From the cell containing the given text, extract its center point as (X, Y) coordinate. 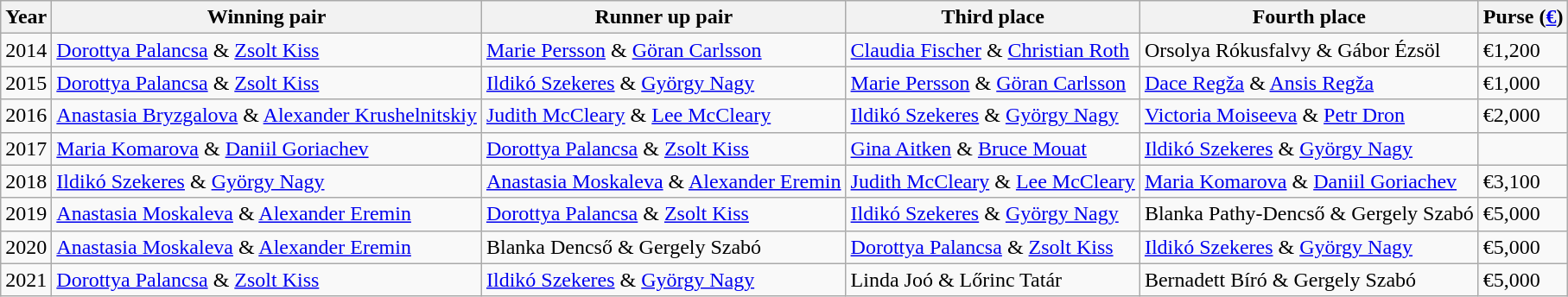
€3,100 (1523, 181)
Gina Aitken & Bruce Mouat (993, 148)
Blanka Pathy-Dencső & Gergely Szabó (1309, 214)
2017 (26, 148)
Third place (993, 17)
Victoria Moiseeva & Petr Dron (1309, 116)
2018 (26, 181)
2015 (26, 83)
Runner up pair (663, 17)
Purse (€) (1523, 17)
Claudia Fischer & Christian Roth (993, 50)
Blanka Dencső & Gergely Szabó (663, 247)
Orsolya Rókusfalvy & Gábor Ézsöl (1309, 50)
€1,000 (1523, 83)
€2,000 (1523, 116)
2021 (26, 280)
Anastasia Bryzgalova & Alexander Krushelnitskiy (267, 116)
Fourth place (1309, 17)
2019 (26, 214)
Winning pair (267, 17)
Year (26, 17)
2020 (26, 247)
Bernadett Bíró & Gergely Szabó (1309, 280)
2016 (26, 116)
Linda Joó & Lőrinc Tatár (993, 280)
€1,200 (1523, 50)
Dace Regža & Ansis Regža (1309, 83)
2014 (26, 50)
